Extract the [X, Y] coordinate from the center of the cell holding the provided text.  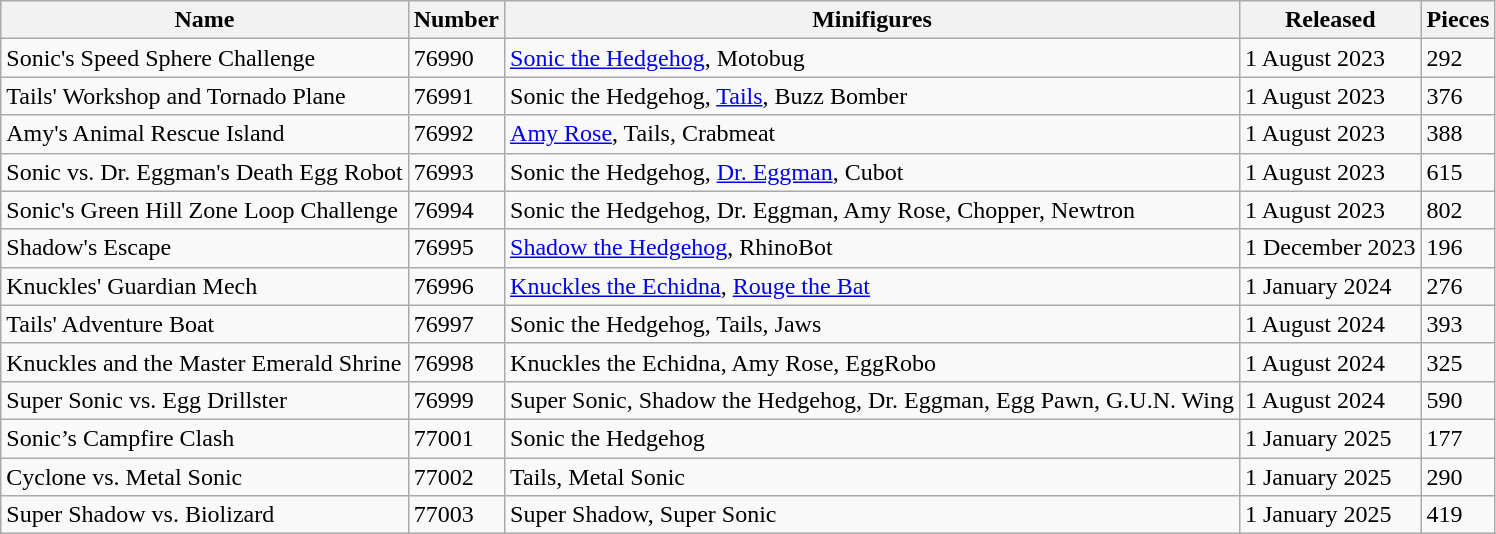
276 [1458, 286]
Knuckles the Echidna, Amy Rose, EggRobo [872, 362]
Amy Rose, Tails, Crabmeat [872, 134]
76994 [456, 210]
290 [1458, 477]
Amy's Animal Rescue Island [204, 134]
615 [1458, 172]
76991 [456, 96]
Tails, Metal Sonic [872, 477]
Sonic the Hedgehog, Motobug [872, 58]
590 [1458, 400]
1 January 2024 [1330, 286]
76998 [456, 362]
77002 [456, 477]
Tails' Adventure Boat [204, 324]
Sonic the Hedgehog [872, 438]
76996 [456, 286]
1 December 2023 [1330, 248]
Super Sonic, Shadow the Hedgehog, Dr. Eggman, Egg Pawn, G.U.N. Wing [872, 400]
Super Shadow, Super Sonic [872, 515]
Shadow the Hedgehog, RhinoBot [872, 248]
76990 [456, 58]
Released [1330, 20]
Sonic’s Campfire Clash [204, 438]
393 [1458, 324]
325 [1458, 362]
Sonic the Hedgehog, Tails, Buzz Bomber [872, 96]
Knuckles the Echidna, Rouge the Bat [872, 286]
Shadow's Escape [204, 248]
76993 [456, 172]
Name [204, 20]
77001 [456, 438]
76999 [456, 400]
177 [1458, 438]
Sonic the Hedgehog, Dr. Eggman, Cubot [872, 172]
196 [1458, 248]
Sonic's Speed Sphere Challenge [204, 58]
Pieces [1458, 20]
Sonic's Green Hill Zone Loop Challenge [204, 210]
76992 [456, 134]
Number [456, 20]
Cyclone vs. Metal Sonic [204, 477]
Super Shadow vs. Biolizard [204, 515]
Knuckles' Guardian Mech [204, 286]
Sonic the Hedgehog, Dr. Eggman, Amy Rose, Chopper, Newtron [872, 210]
419 [1458, 515]
77003 [456, 515]
Super Sonic vs. Egg Drillster [204, 400]
76995 [456, 248]
376 [1458, 96]
76997 [456, 324]
Knuckles and the Master Emerald Shrine [204, 362]
Sonic vs. Dr. Eggman's Death Egg Robot [204, 172]
292 [1458, 58]
Minifigures [872, 20]
Tails' Workshop and Tornado Plane [204, 96]
802 [1458, 210]
Sonic the Hedgehog, Tails, Jaws [872, 324]
388 [1458, 134]
